Extract the [x, y] coordinate from the center of the cell holding the provided text.  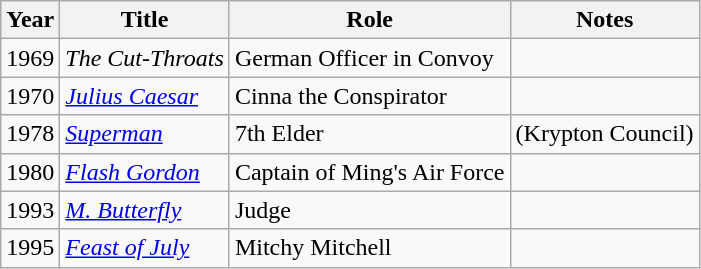
Judge [370, 210]
Mitchy Mitchell [370, 248]
Feast of July [145, 248]
Title [145, 20]
Cinna the Conspirator [370, 96]
1993 [30, 210]
(Krypton Council) [604, 134]
Superman [145, 134]
Year [30, 20]
1970 [30, 96]
1995 [30, 248]
M. Butterfly [145, 210]
Flash Gordon [145, 172]
7th Elder [370, 134]
Julius Caesar [145, 96]
1980 [30, 172]
1969 [30, 58]
The Cut-Throats [145, 58]
1978 [30, 134]
German Officer in Convoy [370, 58]
Captain of Ming's Air Force [370, 172]
Role [370, 20]
Notes [604, 20]
